Pinpoint the cell where the given text exists, returning its [X, Y] midpoint coordinate. 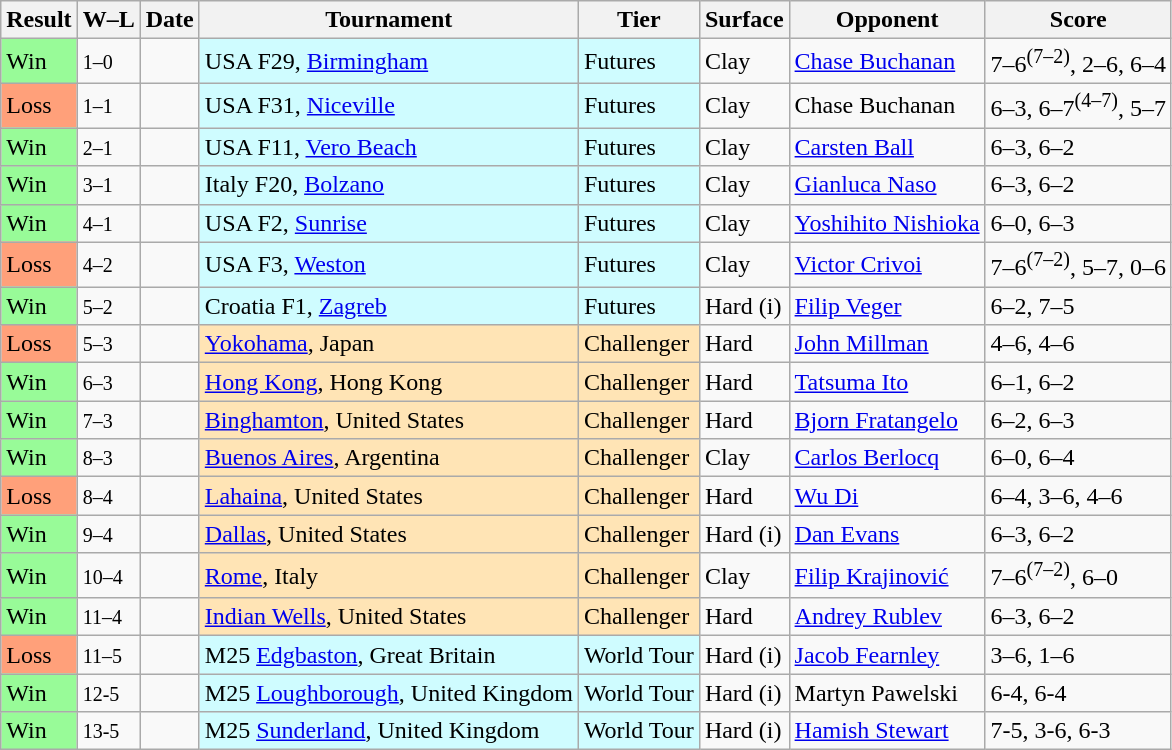
8–3 [108, 458]
Rome, Italy [388, 576]
3–6, 1–6 [1078, 655]
4–2 [108, 264]
6–4, 3–6, 4–6 [1078, 496]
1–1 [108, 106]
6–0, 6–4 [1078, 458]
Jacob Fearnley [887, 655]
M25 Loughborough, United Kingdom [388, 693]
M25 Edgbaston, Great Britain [388, 655]
Score [1078, 20]
8–4 [108, 496]
M25 Sunderland, United Kingdom [388, 731]
7–3 [108, 420]
Yoshihito Nishioka [887, 223]
6–3 [108, 382]
4–1 [108, 223]
Surface [744, 20]
Result [39, 20]
7–6(7–2), 2–6, 6–4 [1078, 62]
Andrey Rublev [887, 617]
6–2, 6–3 [1078, 420]
Filip Veger [887, 306]
4–6, 4–6 [1078, 344]
Wu Di [887, 496]
Martyn Pawelski [887, 693]
Italy F20, Bolzano [388, 185]
6–1, 6–2 [1078, 382]
USA F31, Niceville [388, 106]
USA F3, Weston [388, 264]
Filip Krajinović [887, 576]
Carsten Ball [887, 147]
1–0 [108, 62]
Hong Kong, Hong Kong [388, 382]
Date [170, 20]
USA F11, Vero Beach [388, 147]
Gianluca Naso [887, 185]
Dan Evans [887, 534]
W–L [108, 20]
Carlos Berlocq [887, 458]
7–6(7–2), 5–7, 0–6 [1078, 264]
5–3 [108, 344]
12-5 [108, 693]
6–2, 7–5 [1078, 306]
9–4 [108, 534]
6–3, 6–7(4–7), 5–7 [1078, 106]
10–4 [108, 576]
Buenos Aires, Argentina [388, 458]
John Millman [887, 344]
5–2 [108, 306]
3–1 [108, 185]
Dallas, United States [388, 534]
Bjorn Fratangelo [887, 420]
11–5 [108, 655]
USA F2, Sunrise [388, 223]
Tournament [388, 20]
Lahaina, United States [388, 496]
6-4, 6-4 [1078, 693]
11–4 [108, 617]
USA F29, Birmingham [388, 62]
6–0, 6–3 [1078, 223]
Opponent [887, 20]
Indian Wells, United States [388, 617]
Hamish Stewart [887, 731]
Yokohama, Japan [388, 344]
7–6(7–2), 6–0 [1078, 576]
7-5, 3-6, 6-3 [1078, 731]
2–1 [108, 147]
Binghamton, United States [388, 420]
Victor Crivoi [887, 264]
Tier [638, 20]
Croatia F1, Zagreb [388, 306]
Tatsuma Ito [887, 382]
13-5 [108, 731]
